Provide the [X, Y] coordinate of the cell's center where the given text is located.  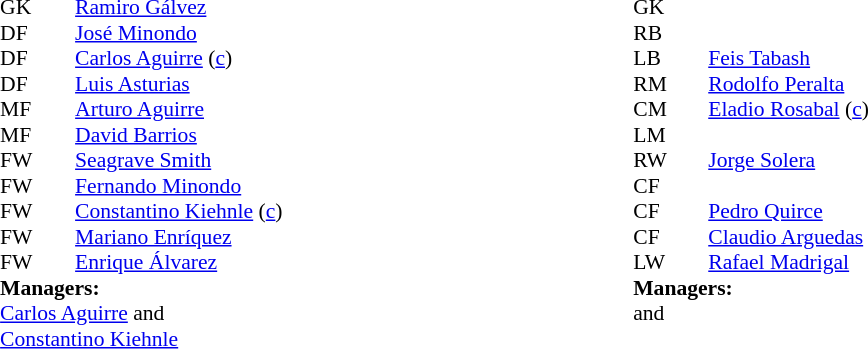
Carlos Aguirre (c) [178, 59]
Arturo Aguirre [178, 109]
LM [652, 135]
Enrique Álvarez [178, 263]
LB [652, 59]
Mariano Enríquez [178, 237]
RW [652, 161]
David Barrios [178, 135]
José Minondo [178, 33]
Fernando Minondo [178, 186]
Luis Asturias [178, 84]
Constantino Kiehnle (c) [178, 211]
Managers: [141, 288]
RB [652, 33]
RM [652, 84]
CM [652, 109]
LW [652, 263]
Seagrave Smith [178, 161]
